Pinpoint the cell where the given text exists, returning its (x, y) midpoint coordinate. 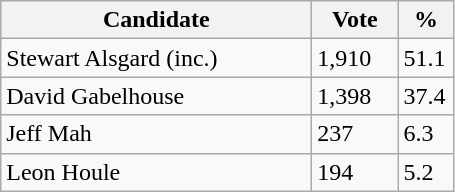
51.1 (426, 58)
6.3 (426, 134)
Candidate (156, 20)
5.2 (426, 172)
Leon Houle (156, 172)
David Gabelhouse (156, 96)
194 (355, 172)
1,398 (355, 96)
37.4 (426, 96)
% (426, 20)
Jeff Mah (156, 134)
Stewart Alsgard (inc.) (156, 58)
1,910 (355, 58)
237 (355, 134)
Vote (355, 20)
